Scan for the cell matching the given text and deliver its (X, Y) coordinate at center. 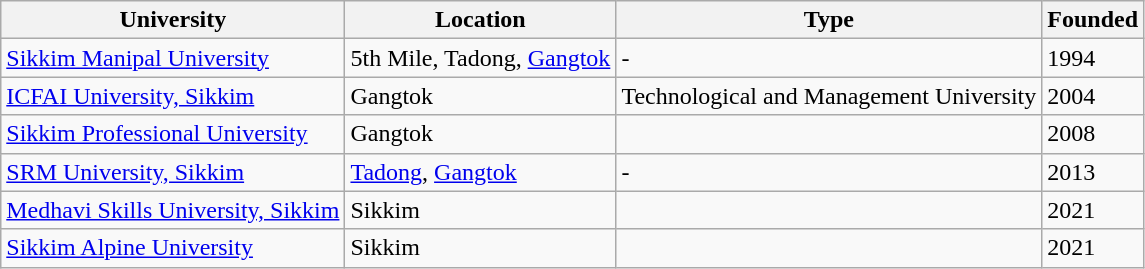
University (173, 20)
Tadong, Gangtok (480, 172)
Sikkim Professional University (173, 134)
ICFAI University, Sikkim (173, 96)
Type (829, 20)
Sikkim Alpine University (173, 248)
Technological and Management University (829, 96)
Sikkim Manipal University (173, 58)
2013 (1093, 172)
2004 (1093, 96)
Founded (1093, 20)
1994 (1093, 58)
5th Mile, Tadong, Gangtok (480, 58)
SRM University, Sikkim (173, 172)
2008 (1093, 134)
Medhavi Skills University, Sikkim (173, 210)
Location (480, 20)
